From the cell containing the given text, extract its center point as (X, Y) coordinate. 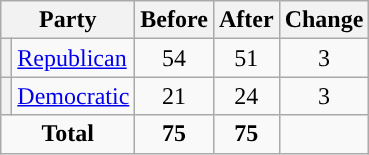
Democratic (74, 96)
Before (174, 20)
Total (68, 134)
51 (246, 58)
21 (174, 96)
Change (324, 20)
After (246, 20)
24 (246, 96)
54 (174, 58)
Party (68, 20)
Republican (74, 58)
